Pinpoint the cell where the given text exists, returning its [X, Y] midpoint coordinate. 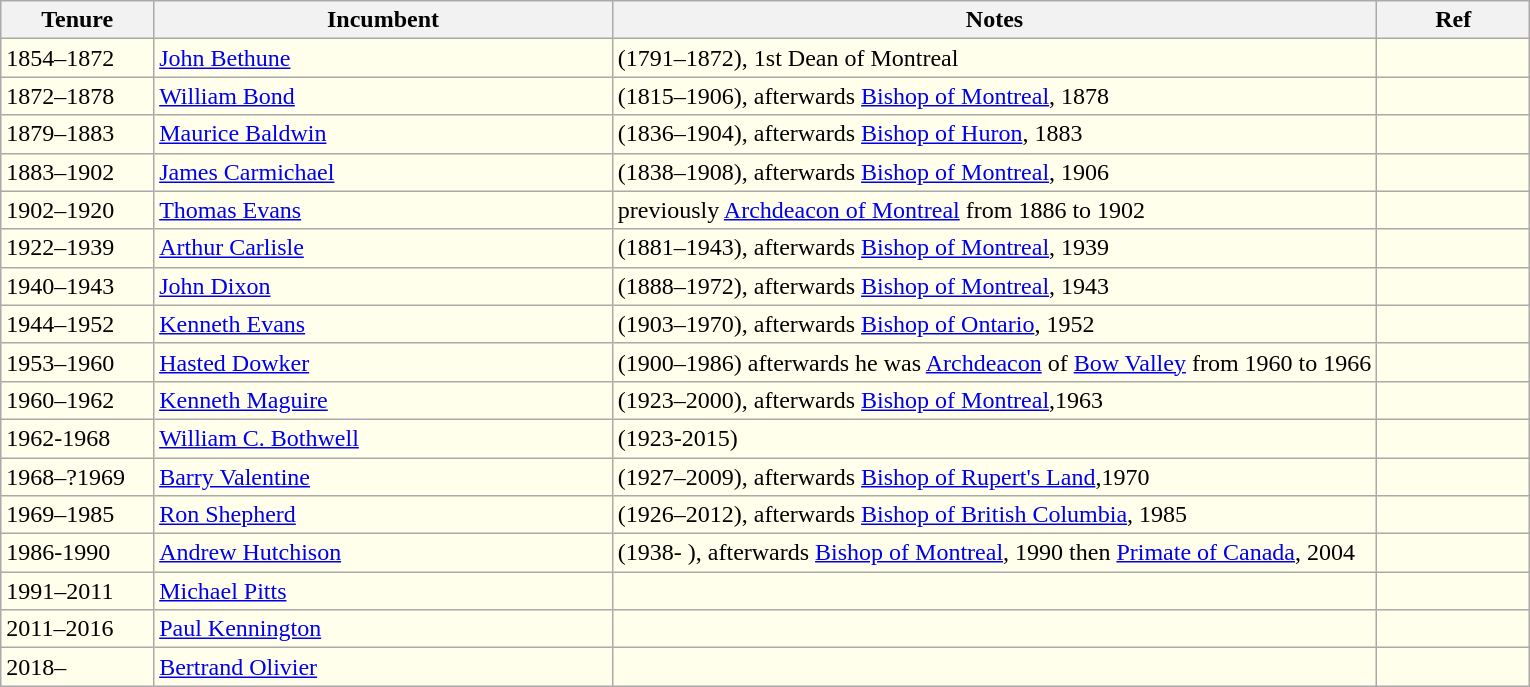
1944–1952 [78, 324]
(1923–2000), afterwards Bishop of Montreal,1963 [994, 400]
(1791–1872), 1st Dean of Montreal [994, 58]
Kenneth Maguire [384, 400]
1968–?1969 [78, 477]
Michael Pitts [384, 591]
(1926–2012), afterwards Bishop of British Columbia, 1985 [994, 515]
Notes [994, 20]
(1881–1943), afterwards Bishop of Montreal, 1939 [994, 248]
previously Archdeacon of Montreal from 1886 to 1902 [994, 210]
Hasted Dowker [384, 362]
Thomas Evans [384, 210]
Tenure [78, 20]
Bertrand Olivier [384, 667]
Paul Kennington [384, 629]
(1836–1904), afterwards Bishop of Huron, 1883 [994, 134]
Ron Shepherd [384, 515]
1922–1939 [78, 248]
1962-1968 [78, 438]
1991–2011 [78, 591]
1872–1878 [78, 96]
(1900–1986) afterwards he was Archdeacon of Bow Valley from 1960 to 1966 [994, 362]
2011–2016 [78, 629]
(1838–1908), afterwards Bishop of Montreal, 1906 [994, 172]
Barry Valentine [384, 477]
(1938- ), afterwards Bishop of Montreal, 1990 then Primate of Canada, 2004 [994, 553]
William Bond [384, 96]
(1888–1972), afterwards Bishop of Montreal, 1943 [994, 286]
1940–1943 [78, 286]
1854–1872 [78, 58]
1969–1985 [78, 515]
Arthur Carlisle [384, 248]
1960–1962 [78, 400]
Andrew Hutchison [384, 553]
(1903–1970), afterwards Bishop of Ontario, 1952 [994, 324]
John Dixon [384, 286]
Maurice Baldwin [384, 134]
(1927–2009), afterwards Bishop of Rupert's Land,1970 [994, 477]
William C. Bothwell [384, 438]
(1923-2015) [994, 438]
Kenneth Evans [384, 324]
Ref [1454, 20]
(1815–1906), afterwards Bishop of Montreal, 1878 [994, 96]
1902–1920 [78, 210]
1986-1990 [78, 553]
Incumbent [384, 20]
John Bethune [384, 58]
1883–1902 [78, 172]
James Carmichael [384, 172]
1953–1960 [78, 362]
2018– [78, 667]
1879–1883 [78, 134]
